Detect which cell encompasses the target text, then output its (X, Y) center coordinate. 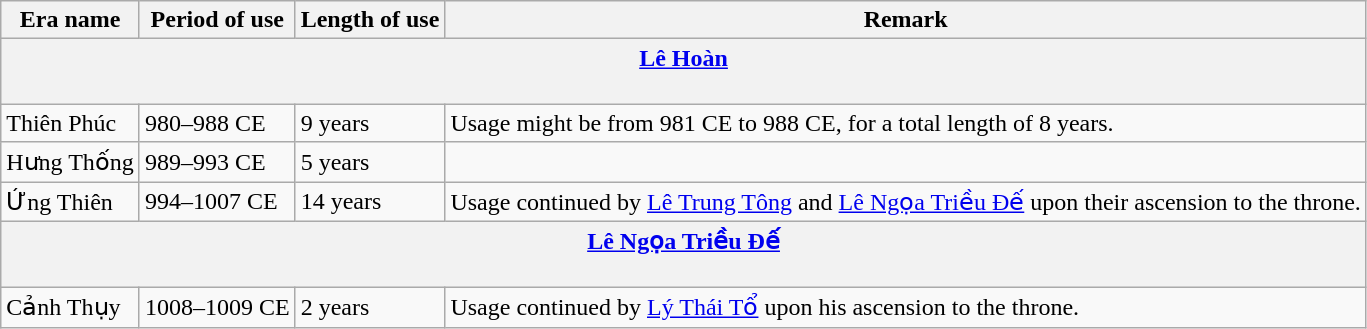
989–993 CE (217, 162)
Remark (906, 20)
Thiên Phúc (70, 123)
Ứng Thiên (70, 202)
1008–1009 CE (217, 308)
Lê Ngọa Triều Đế (684, 254)
9 years (370, 123)
14 years (370, 202)
Lê Hoàn (684, 72)
Usage continued by Lê Trung Tông and Lê Ngọa Triều Đế upon their ascension to the throne. (906, 202)
Hưng Thống (70, 162)
2 years (370, 308)
5 years (370, 162)
Era name (70, 20)
994–1007 CE (217, 202)
Period of use (217, 20)
Length of use (370, 20)
Usage might be from 981 CE to 988 CE, for a total length of 8 years. (906, 123)
Cảnh Thụy (70, 308)
Usage continued by Lý Thái Tổ upon his ascension to the throne. (906, 308)
980–988 CE (217, 123)
